Detect which cell encompasses the target text, then output its (X, Y) center coordinate. 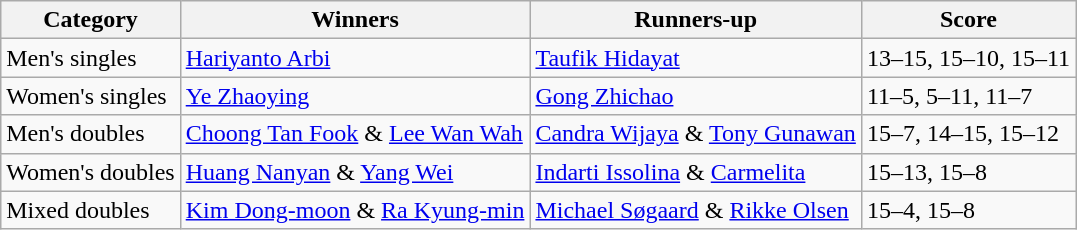
Gong Zhichao (696, 96)
Winners (355, 20)
Runners-up (696, 20)
Mixed doubles (90, 210)
13–15, 15–10, 15–11 (968, 58)
Category (90, 20)
Indarti Issolina & Carmelita (696, 172)
Women's doubles (90, 172)
Michael Søgaard & Rikke Olsen (696, 210)
Men's singles (90, 58)
Ye Zhaoying (355, 96)
Huang Nanyan & Yang Wei (355, 172)
Men's doubles (90, 134)
15–7, 14–15, 15–12 (968, 134)
Score (968, 20)
15–4, 15–8 (968, 210)
Choong Tan Fook & Lee Wan Wah (355, 134)
Kim Dong-moon & Ra Kyung-min (355, 210)
Taufik Hidayat (696, 58)
11–5, 5–11, 11–7 (968, 96)
Candra Wijaya & Tony Gunawan (696, 134)
Hariyanto Arbi (355, 58)
Women's singles (90, 96)
15–13, 15–8 (968, 172)
